For the text-containing cell, return its midpoint in [X, Y] coordinate format. 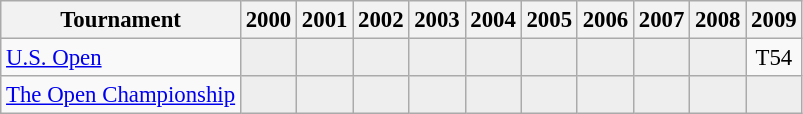
2002 [381, 20]
2004 [493, 20]
2009 [774, 20]
Tournament [121, 20]
T54 [774, 58]
2005 [549, 20]
2007 [661, 20]
2003 [437, 20]
2000 [268, 20]
2001 [325, 20]
2006 [605, 20]
The Open Championship [121, 95]
2008 [718, 20]
U.S. Open [121, 58]
